Search for the cell housing the specified text and yield its [x, y] center coordinate. 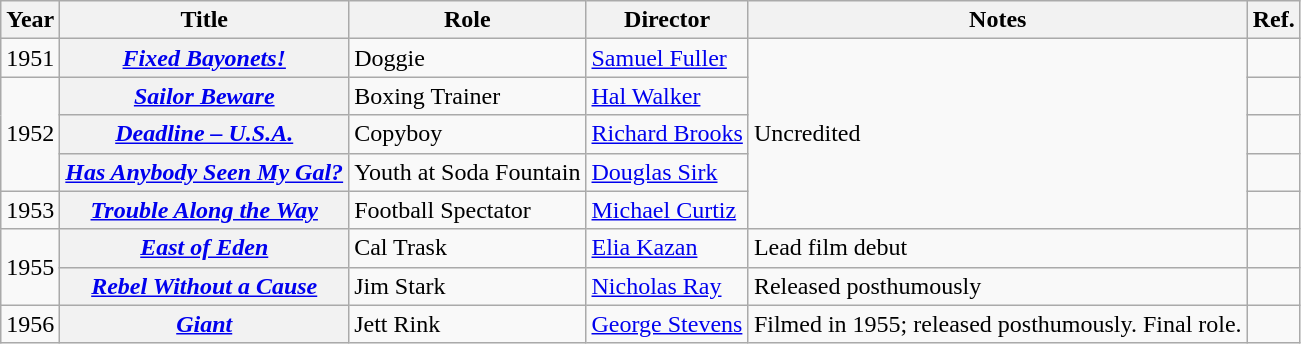
Role [468, 20]
Jett Rink [468, 324]
Sailor Beware [204, 96]
1955 [30, 267]
Deadline – U.S.A. [204, 134]
Doggie [468, 58]
Boxing Trainer [468, 96]
Rebel Without a Cause [204, 286]
Giant [204, 324]
Fixed Bayonets! [204, 58]
Richard Brooks [667, 134]
Title [204, 20]
Copyboy [468, 134]
Lead film debut [998, 248]
Jim Stark [468, 286]
Cal Trask [468, 248]
1953 [30, 210]
Uncredited [998, 134]
Trouble Along the Way [204, 210]
George Stevens [667, 324]
Nicholas Ray [667, 286]
Elia Kazan [667, 248]
Douglas Sirk [667, 172]
Ref. [1274, 20]
Youth at Soda Fountain [468, 172]
Released posthumously [998, 286]
1956 [30, 324]
1951 [30, 58]
Samuel Fuller [667, 58]
Director [667, 20]
Has Anybody Seen My Gal? [204, 172]
1952 [30, 134]
Michael Curtiz [667, 210]
Year [30, 20]
East of Eden [204, 248]
Hal Walker [667, 96]
Notes [998, 20]
Football Spectator [468, 210]
Filmed in 1955; released posthumously. Final role. [998, 324]
